Pinpoint the cell where the given text exists, returning its [x, y] midpoint coordinate. 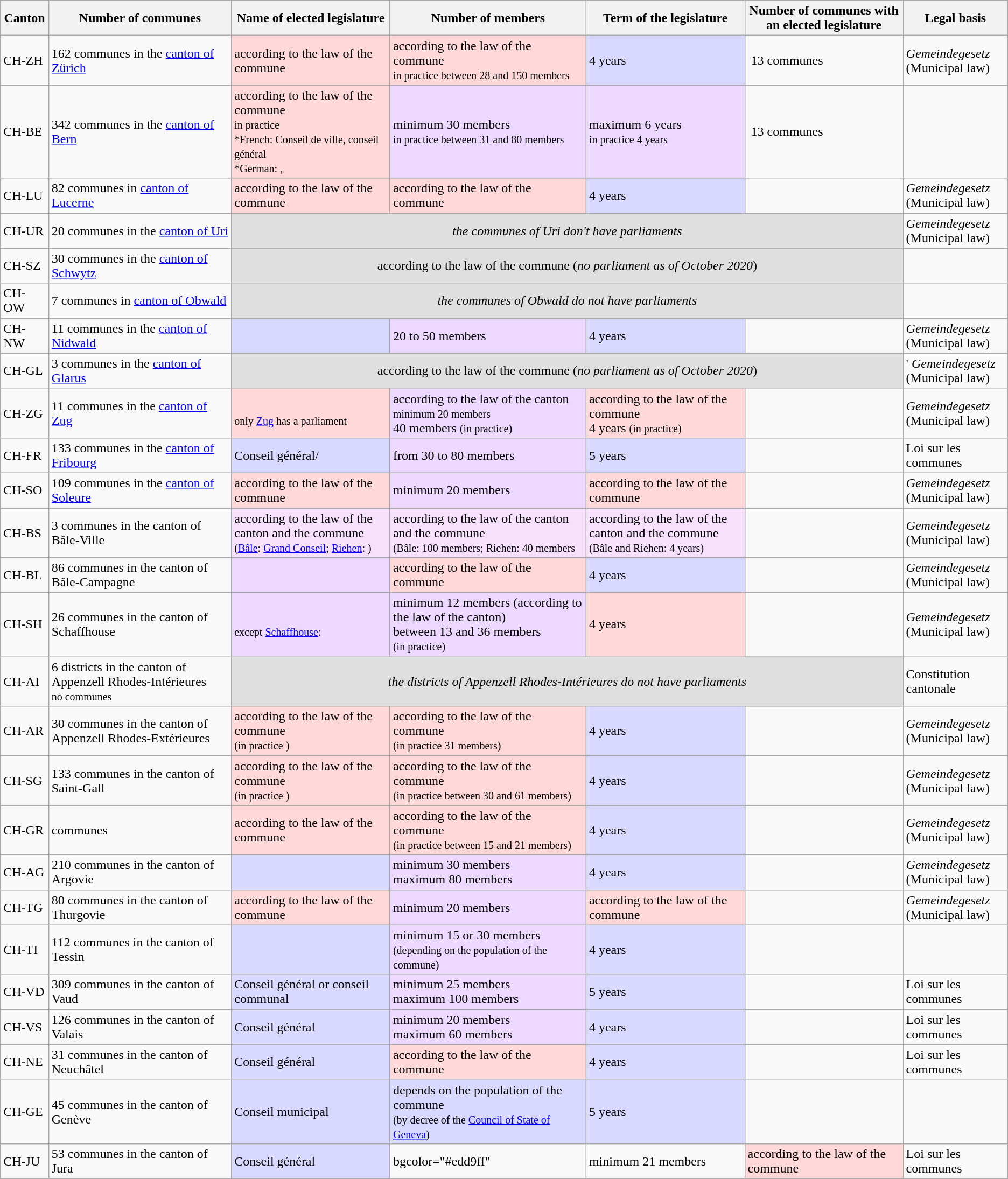
CH-SH [25, 624]
CH-SG [25, 781]
342 communes in the canton of Bern [140, 131]
' Gemeindegesetz(Municipal law) [955, 370]
CH-NE [25, 1062]
133 communes in the canton of Fribourg [140, 455]
6 districts in the canton of Appenzell Rhodes-Intérieures no communes [140, 682]
minimum 15 or 30 members (depending on the population of the commune) [488, 950]
Number of members [488, 18]
45 communes in the canton of Genève [140, 1111]
according to the law of the canton and the commune (Bâle: 100 members; Riehen: 40 members [488, 533]
CH-BL [25, 575]
CH-AR [25, 731]
CH-BS [25, 533]
112 communes in the canton of Tessin [140, 950]
CH-AG [25, 872]
Conseil général/ [311, 455]
according to the law of the commune 4 years (in practice) [666, 413]
according to the law of the canton and the commune (Bâle and Riehen: 4 years) [666, 533]
except Schaffhouse: [311, 624]
the communes of Uri don't have parliaments [568, 230]
CH-JU [25, 1161]
109 communes in the canton of Soleure [140, 490]
80 communes in the canton of Thurgovie [140, 908]
309 communes in the canton of Vaud [140, 992]
communes [140, 830]
86 communes in the canton of Bâle-Campagne [140, 575]
53 communes in the canton of Jura [140, 1161]
according to the law of the cantonminimum 20 members 40 members (in practice) [488, 413]
11 communes in the canton of Zug [140, 413]
CH-AI [25, 682]
minimum 30 members in practice between 31 and 80 members [488, 131]
82 communes in canton of Lucerne [140, 196]
minimum 25 members maximum 100 members [488, 992]
according to the law of the commune (in practice between 15 and 21 members) [488, 830]
CH-ZG [25, 413]
20 to 50 members [488, 336]
30 communes in the canton of Schwytz [140, 266]
CH-BE [25, 131]
Number of communes [140, 18]
133 communes in the canton of Saint-Gall [140, 781]
11 communes in the canton of Nidwald [140, 336]
Number of communes with an elected legislature [824, 18]
maximum 6 years in practice 4 years [666, 131]
from 30 to 80 members [488, 455]
Conseil municipal [311, 1111]
CH-VS [25, 1027]
CH-TG [25, 908]
according to the law of the commune (in practice between 30 and 61 members) [488, 781]
depends on the population of the commune (by decree of the Council of State of Geneva) [488, 1111]
minimum 12 members (according to the law of the canton) between 13 and 36 members(in practice) [488, 624]
162 communes in the canton of Zürich [140, 60]
according to the law of the commune in practice between 28 and 150 members [488, 60]
7 communes in canton of Obwald [140, 300]
CH-SO [25, 490]
Name of elected legislature [311, 18]
minimum 30 members maximum 80 members [488, 872]
26 communes in the canton of Schaffhouse [140, 624]
126 communes in the canton of Valais [140, 1027]
Canton [25, 18]
CH-UR [25, 230]
the districts of Appenzell Rhodes-Intérieures do not have parliaments [568, 682]
CH-TI [25, 950]
bgcolor="#edd9ff" [488, 1161]
according to the law of the canton and the commune (Bâle: Grand Conseil; Riehen: ) [311, 533]
31 communes in the canton of Neuchâtel [140, 1062]
3 communes in the canton of Bâle-Ville [140, 533]
20 communes in the canton of Uri [140, 230]
the communes of Obwald do not have parliaments [568, 300]
CH-SZ [25, 266]
according to the law of the commune (in practice 31 members) [488, 731]
minimum 20 members maximum 60 members [488, 1027]
according to the law of the commune in practice *French: Conseil de ville, conseil général *German: , [311, 131]
CH-GL [25, 370]
210 communes in the canton of Argovie [140, 872]
CH-GR [25, 830]
CH-LU [25, 196]
3 communes in the canton of Glarus [140, 370]
CH-GE [25, 1111]
CH-VD [25, 992]
only Zug has a parliament [311, 413]
30 communes in the canton of Appenzell Rhodes-Extérieures [140, 731]
Legal basis [955, 18]
CH-FR [25, 455]
CH-NW [25, 336]
minimum 21 members [666, 1161]
CH-ZH [25, 60]
CH-OW [25, 300]
Term of the legislature [666, 18]
Conseil général or conseil communal [311, 992]
Constitution cantonale [955, 682]
